Return the (x, y) coordinate for the center point of the cell that contains the specified text.  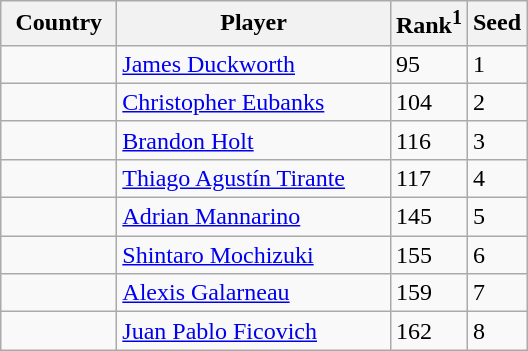
159 (428, 293)
2 (496, 102)
Alexis Galarneau (254, 293)
117 (428, 178)
Shintaro Mochizuki (254, 255)
Rank1 (428, 24)
104 (428, 102)
145 (428, 217)
Seed (496, 24)
6 (496, 255)
155 (428, 255)
5 (496, 217)
116 (428, 140)
8 (496, 331)
Country (59, 24)
Juan Pablo Ficovich (254, 331)
Brandon Holt (254, 140)
Christopher Eubanks (254, 102)
4 (496, 178)
Player (254, 24)
Thiago Agustín Tirante (254, 178)
162 (428, 331)
7 (496, 293)
James Duckworth (254, 64)
1 (496, 64)
3 (496, 140)
95 (428, 64)
Adrian Mannarino (254, 217)
